Return the (x, y) coordinate for the center point of the cell that contains the specified text.  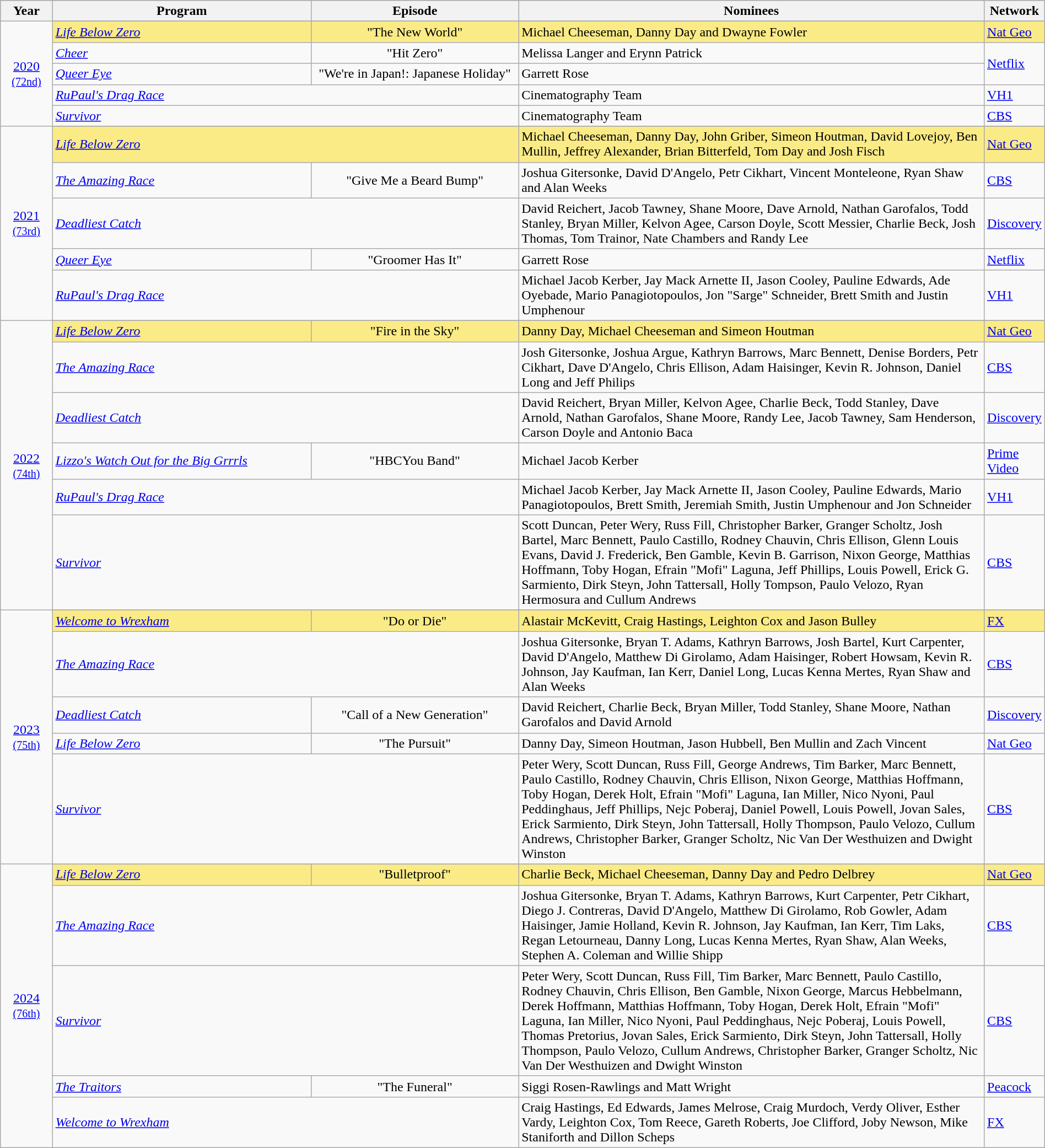
Danny Day, Simeon Houtman, Jason Hubbell, Ben Mullin and Zach Vincent (752, 743)
Nominees (752, 11)
"The Pursuit" (415, 743)
Cheer (182, 53)
Episode (415, 11)
"Groomer Has It" (415, 259)
Alastair McKevitt, Craig Hastings, Leighton Cox and Jason Bulley (752, 621)
Siggi Rosen-Rawlings and Matt Wright (752, 1086)
2023(75th) (26, 737)
"The New World" (415, 32)
Charlie Beck, Michael Cheeseman, Danny Day and Pedro Delbrey (752, 875)
2020(72nd) (26, 74)
"Fire in the Sky" (415, 331)
"The Funeral" (415, 1086)
"Give Me a Beard Bump" (415, 180)
Michael Cheeseman, Danny Day and Dwayne Fowler (752, 32)
Lizzo's Watch Out for the Big Grrrls (182, 461)
Michael Jacob Kerber (752, 461)
"Call of a New Generation" (415, 715)
"HBCYou Band" (415, 461)
Melissa Langer and Erynn Patrick (752, 53)
Program (182, 11)
"Do or Die" (415, 621)
"Bulletproof" (415, 875)
Michael Cheeseman, Danny Day, John Griber, Simeon Houtman, David Lovejoy, Ben Mullin, Jeffrey Alexander, Brian Bitterfeld, Tom Day and Josh Fisch (752, 144)
2021(73rd) (26, 223)
Danny Day, Michael Cheeseman and Simeon Houtman (752, 331)
The Traitors (182, 1086)
Network (1015, 11)
Joshua Gitersonke, David D'Angelo, Petr Cikhart, Vincent Monteleone, Ryan Shaw and Alan Weeks (752, 180)
David Reichert, Charlie Beck, Bryan Miller, Todd Stanley, Shane Moore, Nathan Garofalos and David Arnold (752, 715)
Year (26, 11)
2022(74th) (26, 465)
"We're in Japan!: Japanese Holiday" (415, 74)
Peacock (1015, 1086)
"Hit Zero" (415, 53)
Prime Video (1015, 461)
2024(76th) (26, 1006)
